Identify which cell holds the provided text, then report its (x, y) central coordinate. 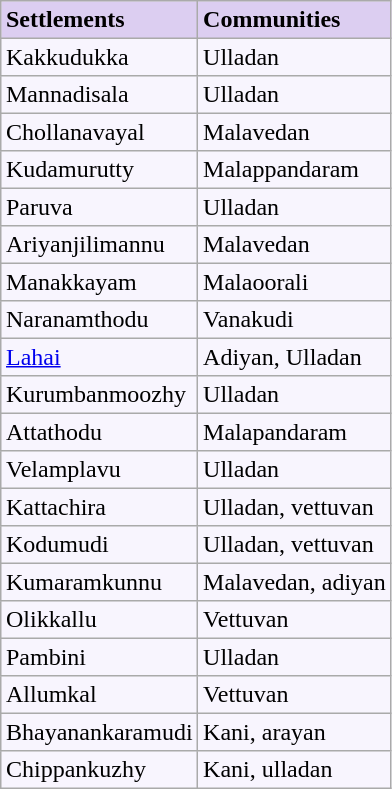
Kani, ulladan (294, 770)
Pambini (100, 657)
Kattachira (100, 507)
Kudamurutty (100, 170)
Allumkal (100, 695)
Attathodu (100, 432)
Settlements (100, 20)
Olikkallu (100, 620)
Paruva (100, 207)
Kumaramkunnu (100, 582)
Kodumudi (100, 545)
Communities (294, 20)
Ariyanjilimannu (100, 245)
Adiyan, Ulladan (294, 357)
Lahai (100, 357)
Malaoorali (294, 282)
Bhayanankaramudi (100, 732)
Malavedan, adiyan (294, 582)
Malapandaram (294, 432)
Kani, arayan (294, 732)
Velamplavu (100, 470)
Vanakudi (294, 320)
Mannadisala (100, 95)
Naranamthodu (100, 320)
Manakkayam (100, 282)
Chollanavayal (100, 132)
Kurumbanmoozhy (100, 395)
Chippankuzhy (100, 770)
Malappandaram (294, 170)
Kakkudukka (100, 57)
